Determine the (X, Y) coordinate at the center of the cell enclosing the given text.  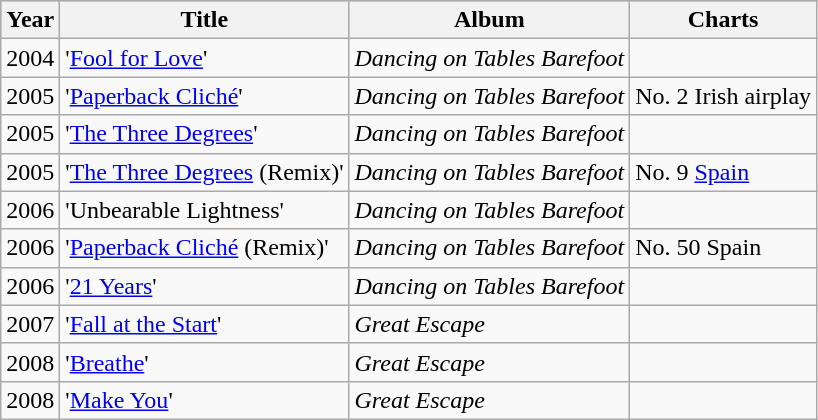
2004 (30, 58)
'Fall at the Start' (204, 324)
'Paperback Cliché (Remix)' (204, 248)
2007 (30, 324)
'21 Years' (204, 286)
No. 2 Irish airplay (724, 96)
'Breathe' (204, 362)
'Unbearable Lightness' (204, 210)
No. 50 Spain (724, 248)
'Paperback Cliché' (204, 96)
'Make You' (204, 400)
'The Three Degrees (Remix)' (204, 172)
'The Three Degrees' (204, 134)
No. 9 Spain (724, 172)
Album (490, 20)
Title (204, 20)
Charts (724, 20)
Year (30, 20)
'Fool for Love' (204, 58)
